Capture the cell that displays the provided text and extract its [x, y] central coordinate. 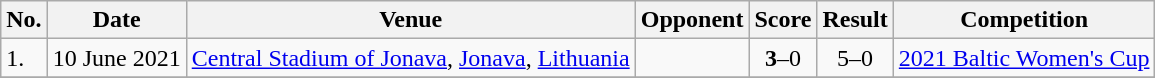
Opponent [692, 20]
5–0 [855, 58]
Date [116, 20]
Score [783, 20]
3–0 [783, 58]
2021 Baltic Women's Cup [1024, 58]
Venue [410, 20]
1. [24, 58]
Result [855, 20]
No. [24, 20]
Central Stadium of Jonava, Jonava, Lithuania [410, 58]
10 June 2021 [116, 58]
Competition [1024, 20]
